Detect which cell encompasses the target text, then output its (X, Y) center coordinate. 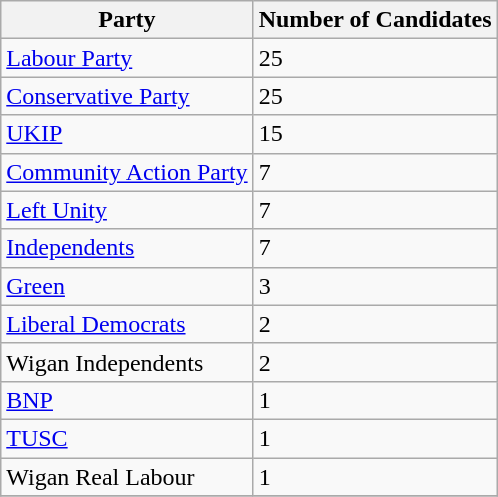
Green (127, 286)
Independents (127, 248)
Liberal Democrats (127, 324)
Number of Candidates (375, 20)
15 (375, 134)
TUSC (127, 438)
BNP (127, 400)
Party (127, 20)
UKIP (127, 134)
Wigan Real Labour (127, 477)
Left Unity (127, 210)
Community Action Party (127, 172)
Labour Party (127, 58)
3 (375, 286)
Conservative Party (127, 96)
Wigan Independents (127, 362)
